Output the (x, y) coordinate of the center of the cell containing the given text.  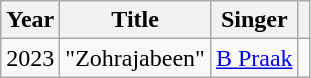
Singer (254, 20)
B Praak (254, 58)
2023 (30, 58)
Year (30, 20)
Title (136, 20)
"Zohrajabeen" (136, 58)
